Capture the cell that displays the provided text and extract its [x, y] central coordinate. 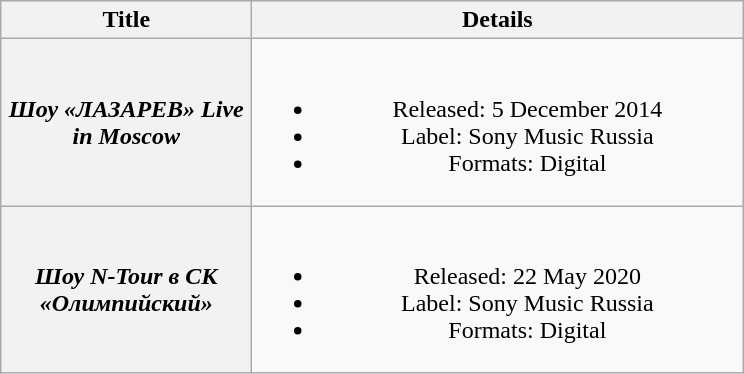
Details [498, 20]
Released: 5 December 2014Label: Sony Music RussiaFormats: Digital [498, 122]
Шоу N-Tour в СК «Олимпийский» [126, 290]
Title [126, 20]
Released: 22 May 2020Label: Sony Music RussiaFormats: Digital [498, 290]
Шоу «ЛАЗАРЕВ» Live in Moscow [126, 122]
